Provide the (x, y) coordinate of the cell's center where the given text is located.  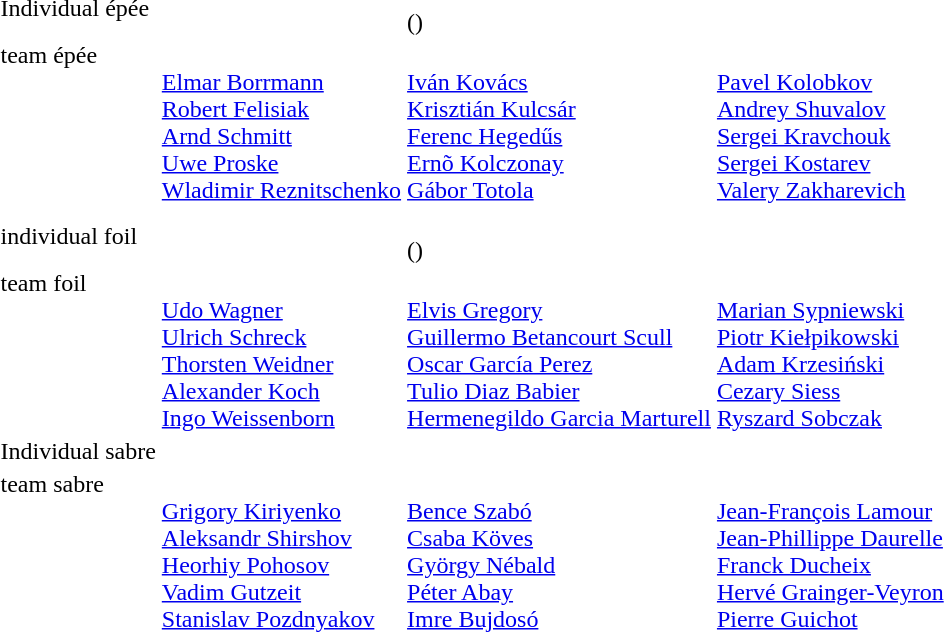
Iván KovácsKrisztián KulcsárFerenc HegedűsErnõ KolczonayGábor Totola (560, 122)
Udo WagnerUlrich SchreckThorsten WeidnerAlexander KochIngo Weissenborn (281, 350)
Elvis GregoryGuillermo Betancourt ScullOscar García PerezTulio Diaz BabierHermenegildo Garcia Marturell (560, 350)
Elmar BorrmannRobert FelisiakArnd SchmittUwe ProskeWladimir Reznitschenko (281, 122)
() (560, 236)
